Determine the (x, y) coordinate at the center of the cell enclosing the given text.  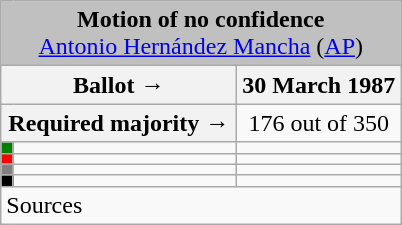
Sources (201, 205)
176 out of 350 (319, 123)
30 March 1987 (319, 85)
Required majority → (119, 123)
Ballot → (119, 85)
Motion of no confidenceAntonio Hernández Mancha (AP) (201, 34)
